Locate the cell with the specified text and output its [x, y] center coordinate. 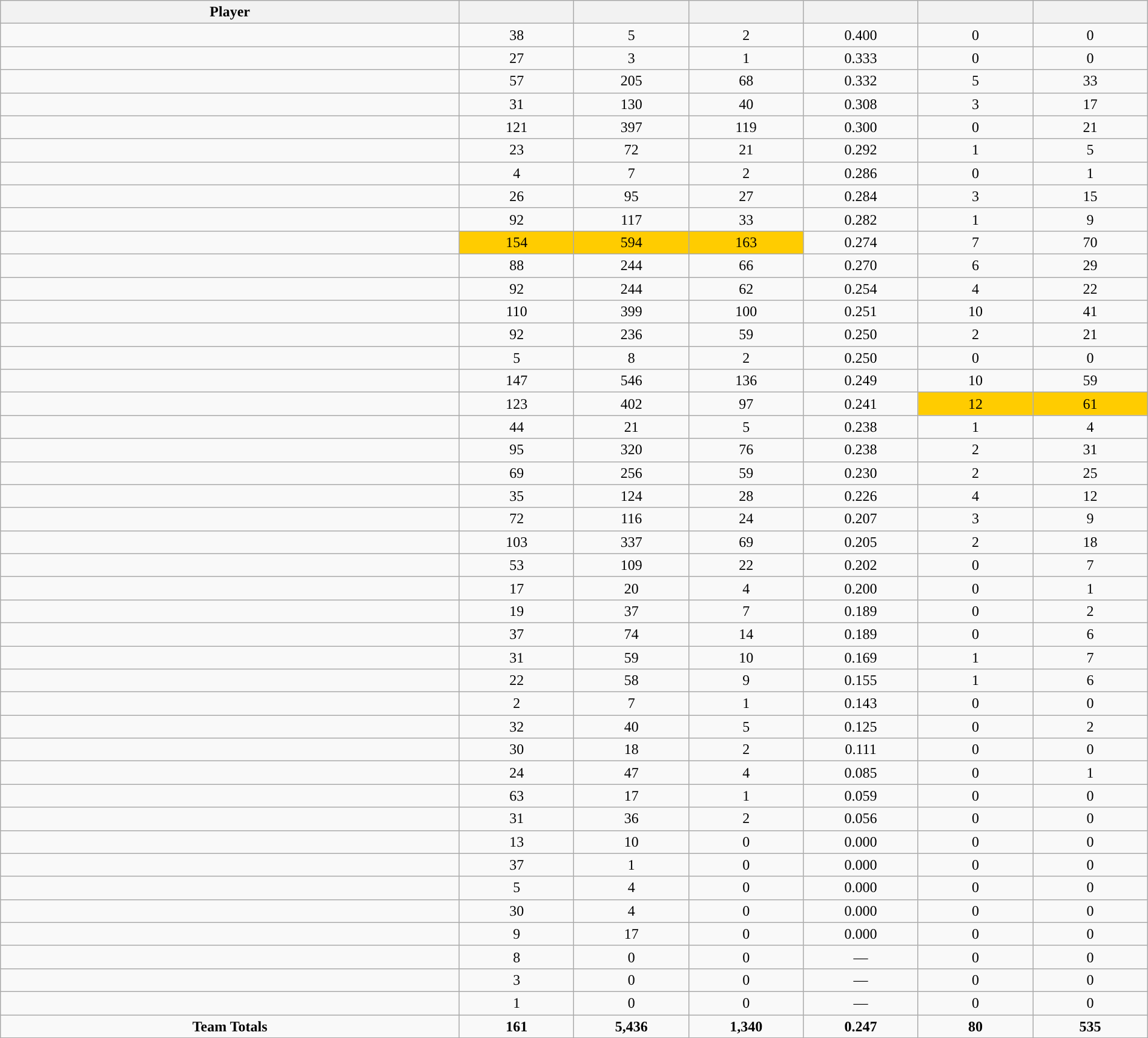
20 [631, 588]
0.249 [861, 381]
0.111 [861, 750]
402 [631, 404]
13 [517, 842]
337 [631, 542]
161 [517, 1026]
0.169 [861, 657]
0.125 [861, 727]
14 [746, 634]
121 [517, 127]
100 [746, 312]
28 [746, 496]
0.251 [861, 312]
80 [975, 1026]
124 [631, 496]
0.270 [861, 265]
36 [631, 819]
97 [746, 404]
0.333 [861, 58]
0.202 [861, 565]
66 [746, 265]
44 [517, 427]
594 [631, 242]
0.254 [861, 289]
15 [1090, 196]
19 [517, 611]
25 [1090, 473]
5,436 [631, 1026]
53 [517, 565]
163 [746, 242]
0.284 [861, 196]
110 [517, 312]
0.056 [861, 819]
320 [631, 450]
61 [1090, 404]
29 [1090, 265]
0.274 [861, 242]
0.400 [861, 35]
397 [631, 127]
38 [517, 35]
205 [631, 81]
236 [631, 335]
0.085 [861, 773]
26 [517, 196]
256 [631, 473]
41 [1090, 312]
57 [517, 81]
535 [1090, 1026]
0.200 [861, 588]
103 [517, 542]
1,340 [746, 1026]
23 [517, 150]
0.247 [861, 1026]
47 [631, 773]
136 [746, 381]
0.308 [861, 104]
399 [631, 312]
0.292 [861, 150]
0.230 [861, 473]
32 [517, 727]
68 [746, 81]
62 [746, 289]
0.241 [861, 404]
0.207 [861, 519]
119 [746, 127]
109 [631, 565]
0.226 [861, 496]
123 [517, 404]
76 [746, 450]
35 [517, 496]
546 [631, 381]
70 [1090, 242]
88 [517, 265]
116 [631, 519]
0.282 [861, 219]
0.300 [861, 127]
74 [631, 634]
Team Totals [230, 1026]
147 [517, 381]
0.059 [861, 796]
0.286 [861, 173]
58 [631, 681]
117 [631, 219]
63 [517, 796]
Player [230, 12]
0.332 [861, 81]
0.205 [861, 542]
0.143 [861, 704]
154 [517, 242]
130 [631, 104]
0.155 [861, 681]
